Extract the [X, Y] coordinate from the center of the cell holding the provided text.  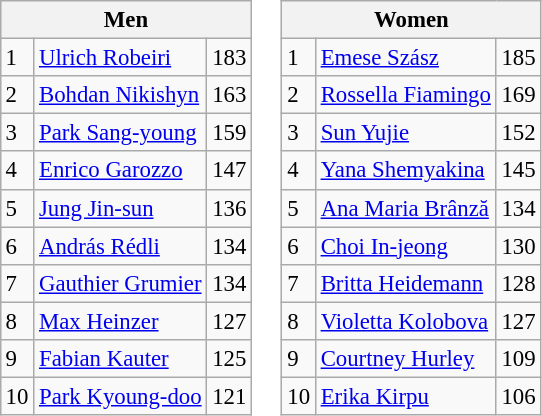
Men [126, 20]
183 [230, 58]
Enrico Garozzo [120, 170]
Jung Jin-sun [120, 208]
Britta Heidemann [406, 283]
Yana Shemyakina [406, 170]
128 [518, 283]
Ana Maria Brânză [406, 208]
Choi In-jeong [406, 246]
106 [518, 396]
Ulrich Robeiri [120, 58]
Women [412, 20]
185 [518, 58]
Bohdan Nikishyn [120, 95]
136 [230, 208]
130 [518, 246]
109 [518, 358]
125 [230, 358]
Sun Yujie [406, 133]
121 [230, 396]
Erika Kirpu [406, 396]
Violetta Kolobova [406, 321]
Max Heinzer [120, 321]
András Rédli [120, 246]
152 [518, 133]
145 [518, 170]
Courtney Hurley [406, 358]
169 [518, 95]
147 [230, 170]
Rossella Fiamingo [406, 95]
159 [230, 133]
Park Kyoung-doo [120, 396]
163 [230, 95]
Fabian Kauter [120, 358]
Emese Szász [406, 58]
Gauthier Grumier [120, 283]
Park Sang-young [120, 133]
